Return the [x, y] coordinate for the center point of the cell that contains the specified text.  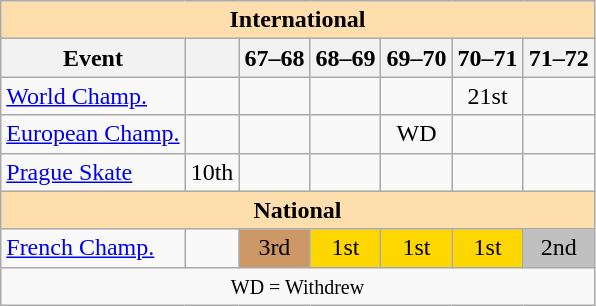
70–71 [488, 58]
69–70 [416, 58]
71–72 [558, 58]
International [298, 20]
Prague Skate [93, 172]
10th [212, 172]
3rd [274, 248]
21st [488, 96]
68–69 [346, 58]
67–68 [274, 58]
World Champ. [93, 96]
2nd [558, 248]
Event [93, 58]
National [298, 210]
French Champ. [93, 248]
European Champ. [93, 134]
WD = Withdrew [298, 286]
WD [416, 134]
